Determine the (X, Y) coordinate at the center of the cell enclosing the given text.  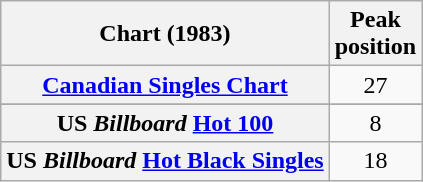
US Billboard Hot Black Singles (165, 161)
18 (375, 161)
US Billboard Hot 100 (165, 123)
Peakposition (375, 34)
Canadian Singles Chart (165, 85)
8 (375, 123)
27 (375, 85)
Chart (1983) (165, 34)
